Search for the cell housing the specified text and yield its [x, y] center coordinate. 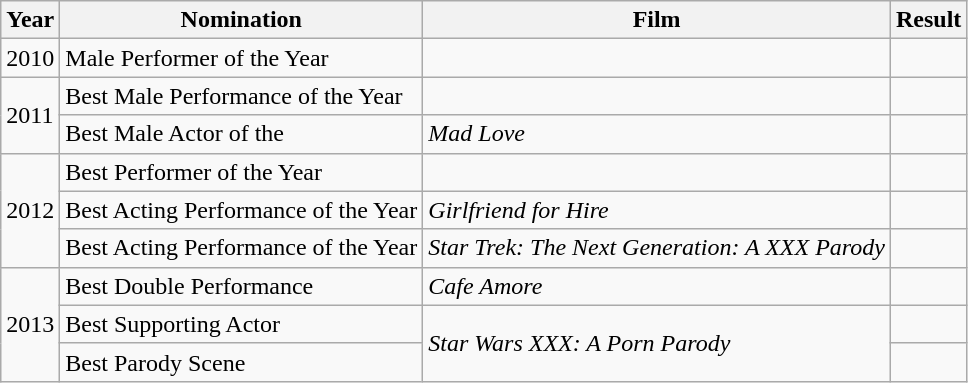
Best Parody Scene [242, 362]
Best Supporting Actor [242, 324]
Male Performer of the Year [242, 58]
Mad Love [657, 134]
Star Wars XXX: A Porn Parody [657, 343]
Star Trek: The Next Generation: A XXX Parody [657, 248]
Year [30, 20]
2010 [30, 58]
Best Performer of the Year [242, 172]
2011 [30, 115]
2013 [30, 324]
Cafe Amore [657, 286]
Best Male Actor of the [242, 134]
Best Male Performance of the Year [242, 96]
Film [657, 20]
Best Double Performance [242, 286]
Girlfriend for Hire [657, 210]
Nomination [242, 20]
2012 [30, 210]
Result [928, 20]
